From the cell containing the given text, extract its center point as (x, y) coordinate. 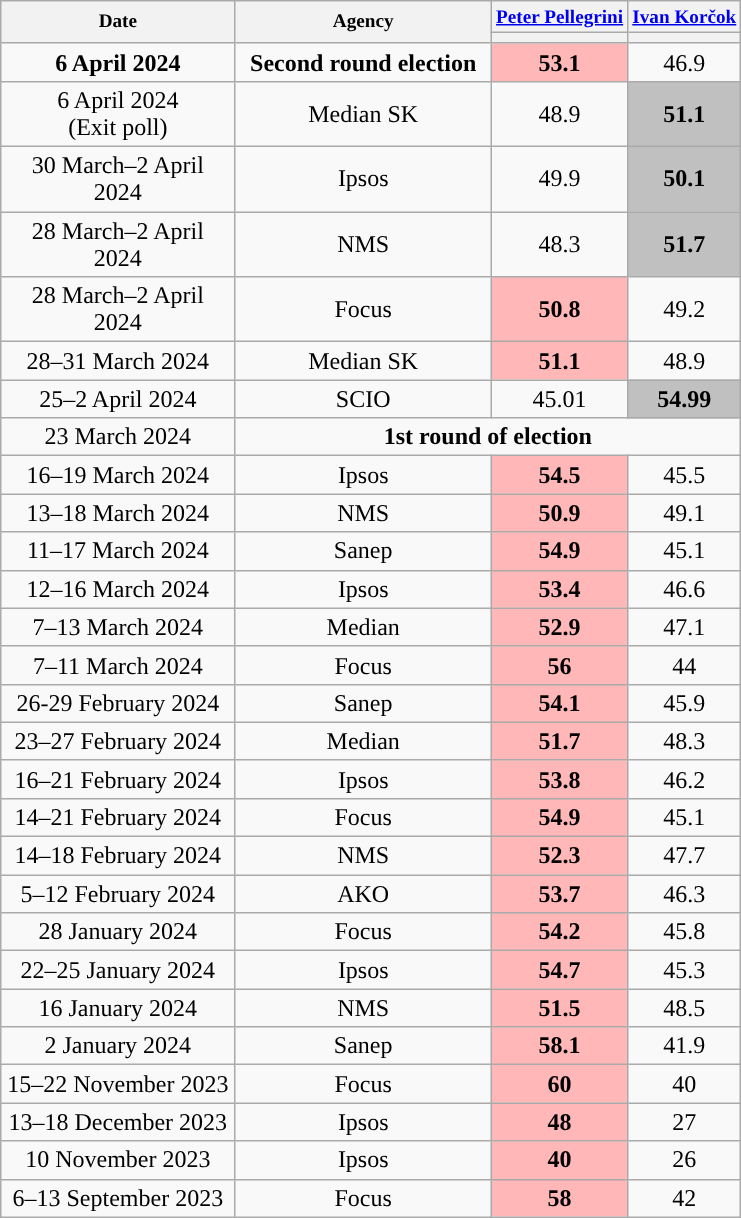
7–13 March 2024 (118, 627)
54.1 (560, 703)
41.9 (684, 1046)
45.9 (684, 703)
30 March–2 April 2024 (118, 180)
15–22 November 2023 (118, 1084)
50.9 (560, 513)
28 January 2024 (118, 932)
53.7 (560, 894)
46.2 (684, 779)
45.5 (684, 475)
6 April 2024 (Exit poll) (118, 114)
44 (684, 665)
45.3 (684, 970)
2 January 2024 (118, 1046)
1st round of election (488, 437)
13–18 March 2024 (118, 513)
14–18 February 2024 (118, 856)
58.1 (560, 1046)
60 (560, 1084)
6 April 2024 (118, 62)
51.5 (560, 1008)
25–2 April 2024 (118, 399)
28–31 March 2024 (118, 361)
58 (560, 1198)
53.4 (560, 589)
22–25 January 2024 (118, 970)
11–17 March 2024 (118, 551)
49.9 (560, 180)
46.6 (684, 589)
48 (560, 1122)
54.7 (560, 970)
27 (684, 1122)
7–11 March 2024 (118, 665)
53.1 (560, 62)
23 March 2024 (118, 437)
49.2 (684, 310)
52.3 (560, 856)
AKO (364, 894)
46.3 (684, 894)
45.8 (684, 932)
26 (684, 1160)
16–19 March 2024 (118, 475)
13–18 December 2023 (118, 1122)
47.1 (684, 627)
Ivan Korčok (684, 17)
50.1 (684, 180)
54.5 (560, 475)
45.01 (560, 399)
23–27 February 2024 (118, 741)
49.1 (684, 513)
42 (684, 1198)
14–21 February 2024 (118, 818)
Agency (364, 22)
54.2 (560, 932)
Peter Pellegrini (560, 17)
48.5 (684, 1008)
10 November 2023 (118, 1160)
56 (560, 665)
16–21 February 2024 (118, 779)
16 January 2024 (118, 1008)
Second round election (364, 62)
54.99 (684, 399)
52.9 (560, 627)
12–16 March 2024 (118, 589)
6–13 September 2023 (118, 1198)
Date (118, 22)
50.8 (560, 310)
53.8 (560, 779)
SCIO (364, 399)
46.9 (684, 62)
47.7 (684, 856)
26-29 February 2024 (118, 703)
5–12 February 2024 (118, 894)
